Find where the given text appears and provide that cell's center as (x, y) coordinate. 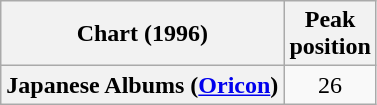
Chart (1996) (142, 34)
Peak position (330, 34)
Japanese Albums (Oricon) (142, 85)
26 (330, 85)
